For the text-containing cell, return its midpoint in [x, y] coordinate format. 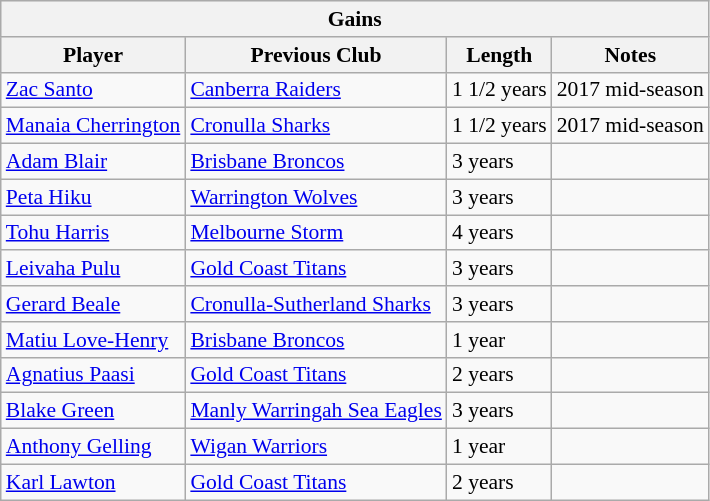
Agnatius Paasi [94, 375]
Adam Blair [94, 162]
Wigan Warriors [316, 447]
Gerard Beale [94, 304]
Blake Green [94, 411]
Canberra Raiders [316, 90]
Cronulla-Sutherland Sharks [316, 304]
Zac Santo [94, 90]
Player [94, 55]
Peta Hiku [94, 197]
Anthony Gelling [94, 447]
Manly Warringah Sea Eagles [316, 411]
Cronulla Sharks [316, 126]
Manaia Cherrington [94, 126]
Warrington Wolves [316, 197]
Gains [355, 19]
Karl Lawton [94, 482]
Tohu Harris [94, 233]
4 years [500, 233]
Previous Club [316, 55]
Leivaha Pulu [94, 269]
Notes [630, 55]
Matiu Love-Henry [94, 340]
Melbourne Storm [316, 233]
Length [500, 55]
